Capture the cell that displays the provided text and extract its [x, y] central coordinate. 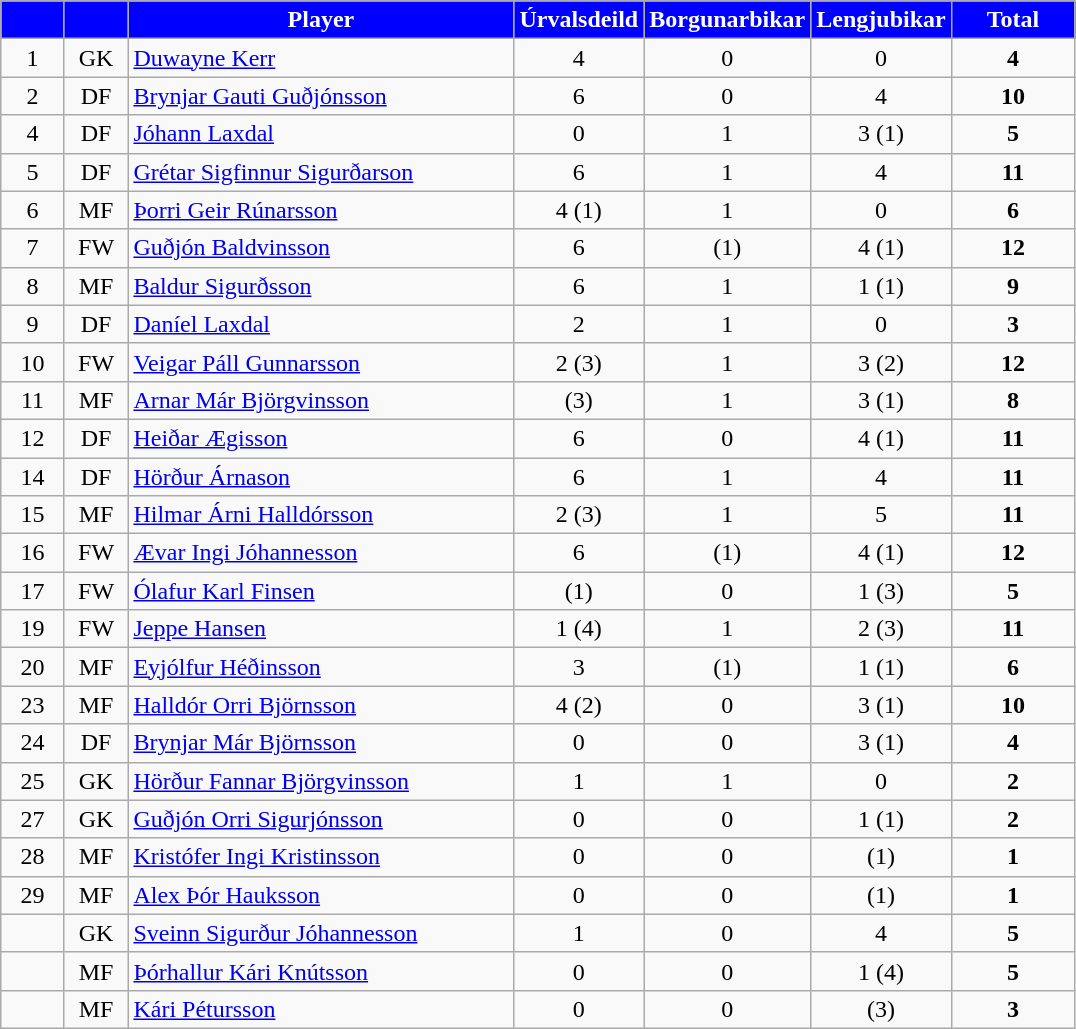
Ólafur Karl Finsen [321, 591]
Guðjón Baldvinsson [321, 248]
Þorri Geir Rúnarsson [321, 210]
17 [33, 591]
Veigar Páll Gunnarsson [321, 362]
Borgunarbikar [728, 20]
Jeppe Hansen [321, 629]
Daníel Laxdal [321, 324]
3 (2) [881, 362]
24 [33, 743]
Player [321, 20]
28 [33, 857]
Hörður Fannar Björgvinsson [321, 781]
Þórhallur Kári Knútsson [321, 971]
4 (2) [579, 705]
Ævar Ingi Jóhannesson [321, 553]
29 [33, 895]
Brynjar Már Björnsson [321, 743]
Baldur Sigurðsson [321, 286]
15 [33, 515]
23 [33, 705]
Eyjólfur Héðinsson [321, 667]
Guðjón Orri Sigurjónsson [321, 819]
25 [33, 781]
Kári Pétursson [321, 1009]
Brynjar Gauti Guðjónsson [321, 96]
7 [33, 248]
Halldór Orri Björnsson [321, 705]
Kristófer Ingi Kristinsson [321, 857]
Sveinn Sigurður Jóhannesson [321, 933]
16 [33, 553]
Heiðar Ægisson [321, 438]
1 (3) [881, 591]
Jóhann Laxdal [321, 134]
Duwayne Kerr [321, 58]
Hörður Árnason [321, 477]
20 [33, 667]
14 [33, 477]
19 [33, 629]
Arnar Már Björgvinsson [321, 400]
Hilmar Árni Halldórsson [321, 515]
27 [33, 819]
Grétar Sigfinnur Sigurðarson [321, 172]
Úrvalsdeild [579, 20]
Lengjubikar [881, 20]
Total [1013, 20]
Alex Þór Hauksson [321, 895]
